Locate the cell with the specified text and output its (x, y) center coordinate. 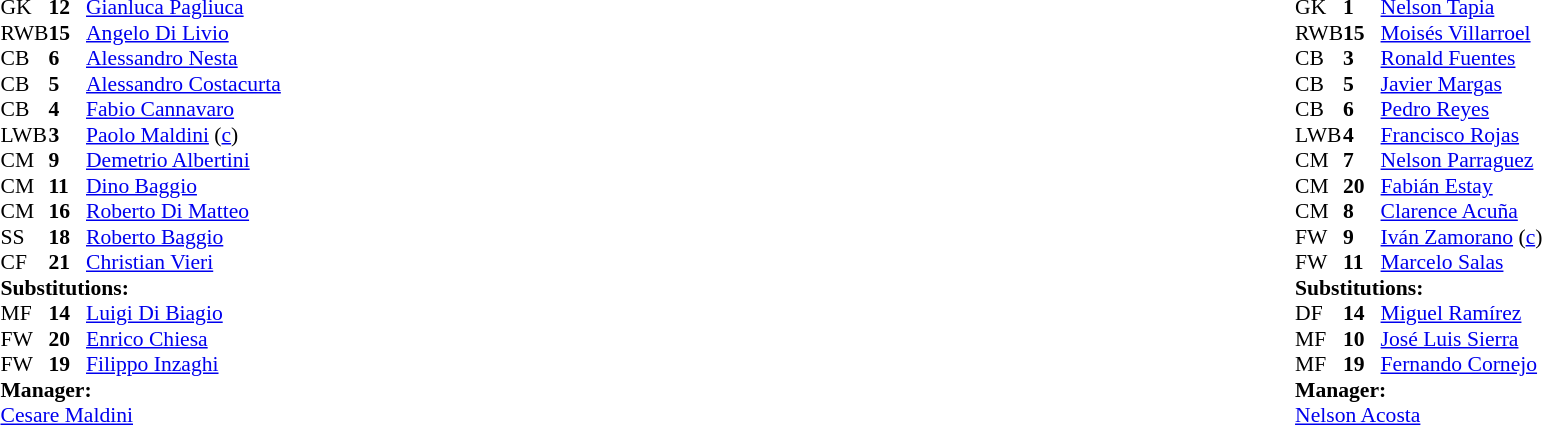
Demetrio Albertini (184, 161)
Christian Vieri (184, 263)
Enrico Chiesa (184, 339)
CF (24, 263)
Alessandro Nesta (184, 59)
Paolo Maldini (c) (184, 135)
16 (67, 211)
Alessandro Costacurta (184, 84)
Dino Baggio (184, 186)
Angelo Di Livio (184, 33)
8 (1362, 211)
Filippo Inzaghi (184, 365)
Roberto Di Matteo (184, 211)
18 (67, 237)
7 (1362, 161)
Fabio Cannavaro (184, 109)
Luigi Di Biagio (184, 313)
21 (67, 263)
10 (1362, 339)
Roberto Baggio (184, 237)
SS (24, 237)
DF (1319, 313)
